Determine the (x, y) coordinate at the center of the cell enclosing the given text.  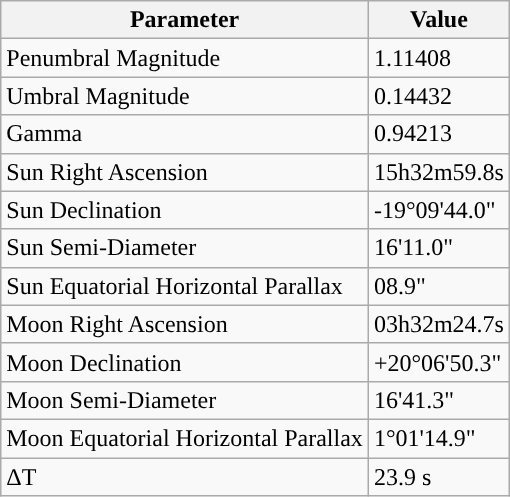
0.94213 (438, 134)
23.9 s (438, 477)
Moon Equatorial Horizontal Parallax (185, 438)
03h32m24.7s (438, 324)
0.14432 (438, 96)
16'41.3" (438, 400)
ΔT (185, 477)
08.9" (438, 286)
Moon Right Ascension (185, 324)
Value (438, 20)
-19°09'44.0" (438, 210)
Parameter (185, 20)
Umbral Magnitude (185, 96)
Sun Right Ascension (185, 172)
Penumbral Magnitude (185, 58)
Sun Equatorial Horizontal Parallax (185, 286)
Sun Declination (185, 210)
15h32m59.8s (438, 172)
Moon Declination (185, 362)
Sun Semi-Diameter (185, 248)
Moon Semi-Diameter (185, 400)
Gamma (185, 134)
+20°06'50.3" (438, 362)
16'11.0" (438, 248)
1°01'14.9" (438, 438)
1.11408 (438, 58)
